Determine the [x, y] coordinate at the center of the cell enclosing the given text.  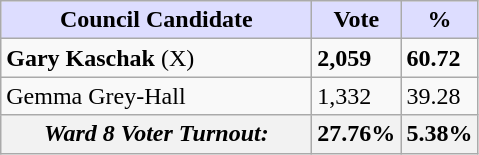
27.76% [356, 134]
Council Candidate [156, 20]
2,059 [356, 58]
5.38% [440, 134]
% [440, 20]
Gary Kaschak (X) [156, 58]
60.72 [440, 58]
1,332 [356, 96]
Vote [356, 20]
Ward 8 Voter Turnout: [156, 134]
Gemma Grey-Hall [156, 96]
39.28 [440, 96]
